Find where the given text appears and provide that cell's center as (x, y) coordinate. 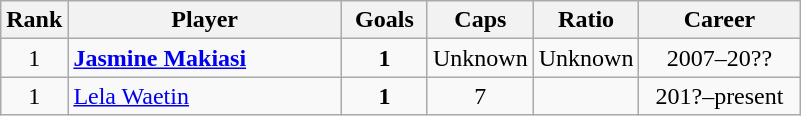
2007–20?? (720, 58)
Ratio (586, 20)
Jasmine Makiasi (205, 58)
201?–present (720, 96)
Career (720, 20)
Rank (34, 20)
Lela Waetin (205, 96)
Goals (384, 20)
Caps (480, 20)
Player (205, 20)
7 (480, 96)
